Search for the cell housing the specified text and yield its (X, Y) center coordinate. 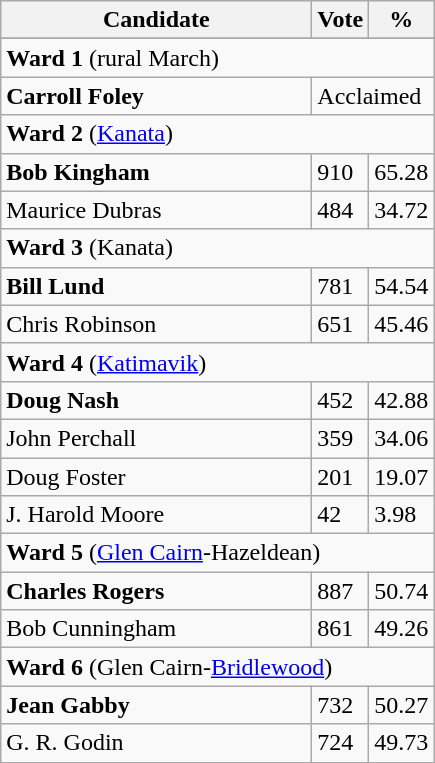
G. R. Godin (156, 743)
Acclaimed (373, 96)
Ward 5 (Glen Cairn-Hazeldean) (218, 553)
19.07 (402, 477)
John Perchall (156, 438)
Ward 4 (Katimavik) (218, 362)
861 (340, 629)
J. Harold Moore (156, 515)
50.27 (402, 705)
34.72 (402, 210)
Candidate (156, 20)
65.28 (402, 172)
Maurice Dubras (156, 210)
Ward 2 (Kanata) (218, 134)
Ward 3 (Kanata) (218, 248)
781 (340, 286)
484 (340, 210)
887 (340, 591)
49.73 (402, 743)
Ward 6 (Glen Cairn-Bridlewood) (218, 667)
Vote (340, 20)
Bob Cunningham (156, 629)
54.54 (402, 286)
50.74 (402, 591)
201 (340, 477)
Charles Rogers (156, 591)
732 (340, 705)
45.46 (402, 324)
3.98 (402, 515)
Doug Nash (156, 400)
910 (340, 172)
Ward 1 (rural March) (218, 58)
651 (340, 324)
42.88 (402, 400)
452 (340, 400)
Carroll Foley (156, 96)
Jean Gabby (156, 705)
34.06 (402, 438)
Bill Lund (156, 286)
Doug Foster (156, 477)
724 (340, 743)
42 (340, 515)
359 (340, 438)
Bob Kingham (156, 172)
49.26 (402, 629)
Chris Robinson (156, 324)
% (402, 20)
